Provide the [X, Y] coordinate of the cell's center where the given text is located.  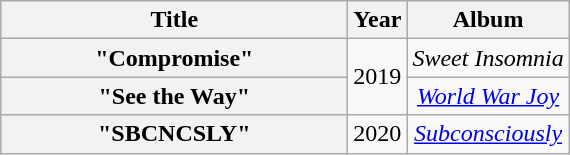
World War Joy [488, 96]
Year [378, 20]
Album [488, 20]
"See the Way" [174, 96]
"SBCNCSLY" [174, 134]
2019 [378, 77]
2020 [378, 134]
Title [174, 20]
Sweet Insomnia [488, 58]
"Compromise" [174, 58]
Subconsciously [488, 134]
